Search for the cell housing the specified text and yield its [x, y] center coordinate. 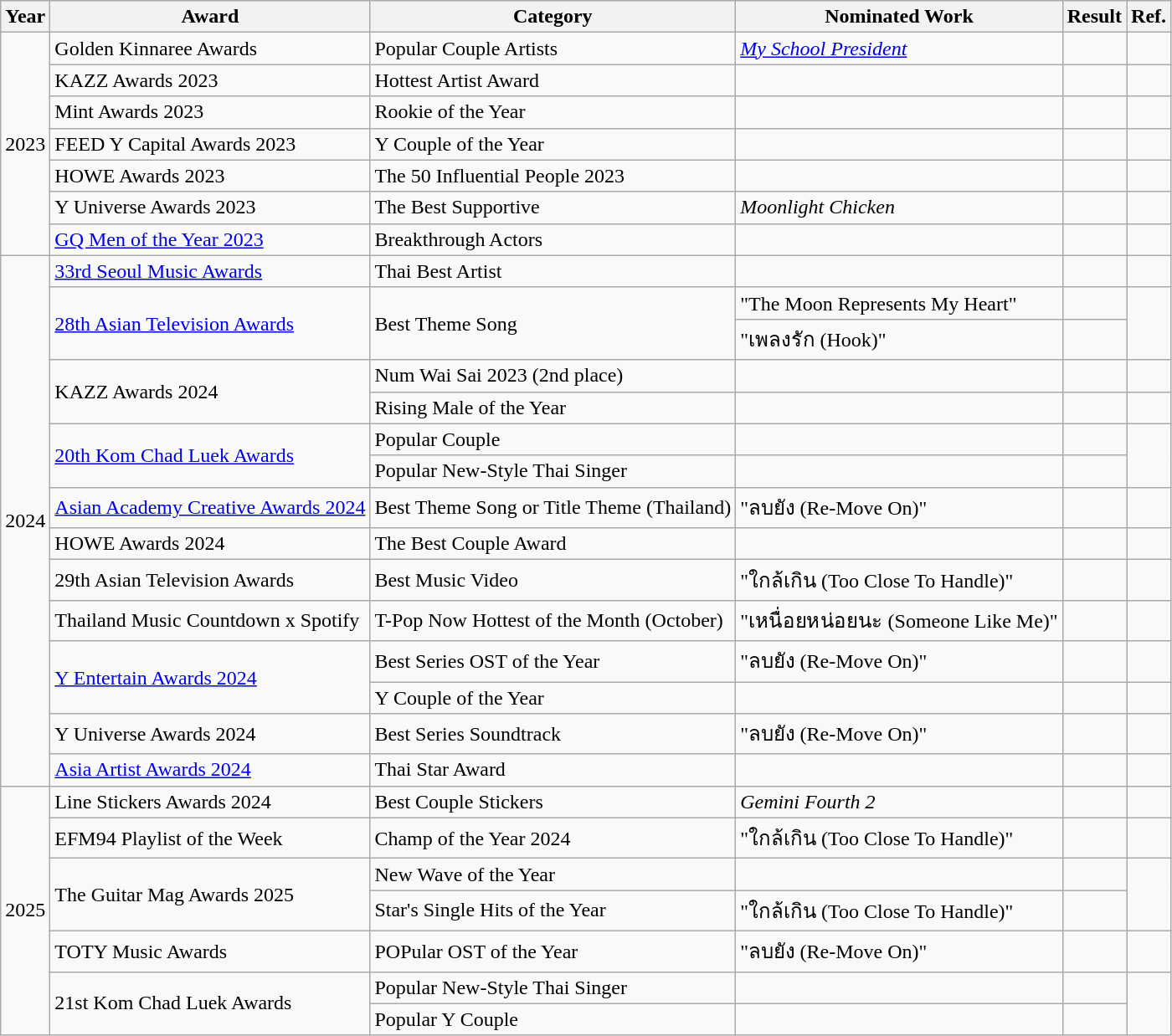
Rising Male of the Year [553, 408]
Best Couple Stickers [553, 802]
Popular Y Couple [553, 1019]
33rd Seoul Music Awards [210, 271]
2023 [25, 144]
Award [210, 17]
Thailand Music Countdown x Spotify [210, 621]
My School President [899, 49]
Moonlight Chicken [899, 208]
Nominated Work [899, 17]
21st Kom Chad Luek Awards [210, 1003]
Mint Awards 2023 [210, 112]
Breakthrough Actors [553, 239]
Thai Best Artist [553, 271]
Best Music Video [553, 581]
"เหนื่อยหน่อยนะ (Someone Like Me)" [899, 621]
Golden Kinnaree Awards [210, 49]
The 50 Influential People 2023 [553, 176]
Best Theme Song or Title Theme (Thailand) [553, 507]
HOWE Awards 2024 [210, 544]
Y Entertain Awards 2024 [210, 678]
The Guitar Mag Awards 2025 [210, 895]
The Best Couple Award [553, 544]
28th Asian Television Awards [210, 323]
Popular Couple Artists [553, 49]
Line Stickers Awards 2024 [210, 802]
KAZZ Awards 2024 [210, 392]
KAZZ Awards 2023 [210, 80]
Popular Couple [553, 439]
Asia Artist Awards 2024 [210, 770]
Champ of the Year 2024 [553, 839]
GQ Men of the Year 2023 [210, 239]
29th Asian Television Awards [210, 581]
"The Moon Represents My Heart" [899, 303]
FEED Y Capital Awards 2023 [210, 144]
HOWE Awards 2023 [210, 176]
Year [25, 17]
Thai Star Award [553, 770]
Num Wai Sai 2023 (2nd place) [553, 376]
TOTY Music Awards [210, 951]
Result [1094, 17]
"เพลงรัก (Hook)" [899, 340]
The Best Supportive [553, 208]
Best Series OST of the Year [553, 661]
T-Pop Now Hottest of the Month (October) [553, 621]
2025 [25, 910]
Ref. [1149, 17]
EFM94 Playlist of the Week [210, 839]
2024 [25, 521]
Star's Single Hits of the Year [553, 910]
Category [553, 17]
POPular OST of the Year [553, 951]
Gemini Fourth 2 [899, 802]
Asian Academy Creative Awards 2024 [210, 507]
New Wave of the Year [553, 874]
Y Universe Awards 2024 [210, 735]
20th Kom Chad Luek Awards [210, 455]
Best Series Soundtrack [553, 735]
Hottest Artist Award [553, 80]
Rookie of the Year [553, 112]
Y Universe Awards 2023 [210, 208]
Best Theme Song [553, 323]
